From the cell containing the given text, extract its center point as (x, y) coordinate. 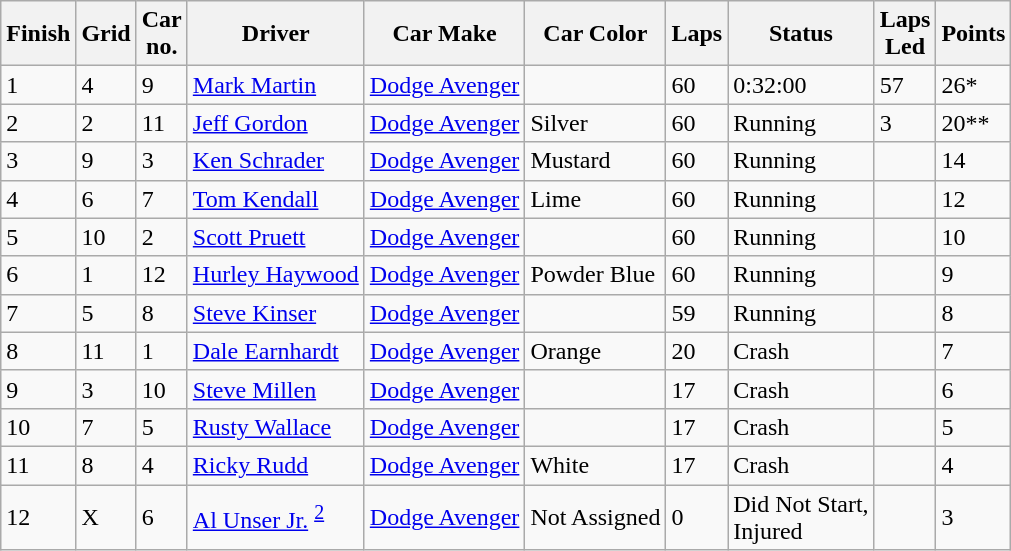
Dale Earnhardt (276, 351)
Orange (596, 351)
Mark Martin (276, 85)
20 (697, 351)
Lime (596, 199)
Rusty Wallace (276, 427)
20** (974, 123)
Mustard (596, 161)
Carno. (162, 34)
Steve Millen (276, 389)
Grid (106, 34)
Scott Pruett (276, 237)
LapsLed (905, 34)
Driver (276, 34)
Silver (596, 123)
X (106, 516)
White (596, 465)
Steve Kinser (276, 313)
Ken Schrader (276, 161)
Points (974, 34)
Tom Kendall (276, 199)
Not Assigned (596, 516)
Car Make (444, 34)
Al Unser Jr. 2 (276, 516)
Finish (38, 34)
Status (801, 34)
Did Not Start,Injured (801, 516)
57 (905, 85)
26* (974, 85)
Hurley Haywood (276, 275)
Powder Blue (596, 275)
Laps (697, 34)
0 (697, 516)
Ricky Rudd (276, 465)
Jeff Gordon (276, 123)
59 (697, 313)
Car Color (596, 34)
14 (974, 161)
0:32:00 (801, 85)
